Scan for the cell matching the given text and deliver its (x, y) coordinate at center. 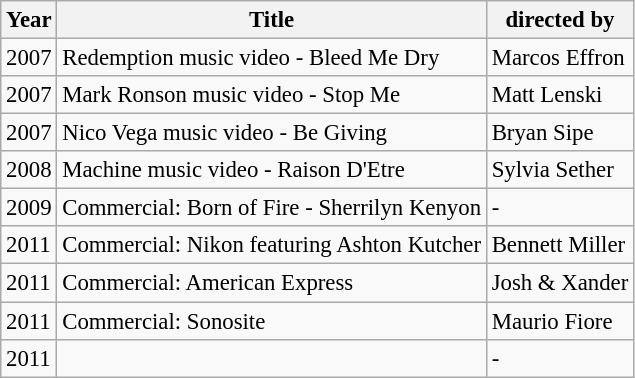
Machine music video - Raison D'Etre (272, 170)
Commercial: American Express (272, 283)
Year (29, 20)
Bennett Miller (560, 245)
Maurio Fiore (560, 321)
Bryan Sipe (560, 133)
Commercial: Nikon featuring Ashton Kutcher (272, 245)
Mark Ronson music video - Stop Me (272, 95)
Marcos Effron (560, 58)
Commercial: Sonosite (272, 321)
Commercial: Born of Fire - Sherrilyn Kenyon (272, 208)
Matt Lenski (560, 95)
Nico Vega music video - Be Giving (272, 133)
directed by (560, 20)
Josh & Xander (560, 283)
2008 (29, 170)
Title (272, 20)
Sylvia Sether (560, 170)
2009 (29, 208)
Redemption music video - Bleed Me Dry (272, 58)
